Provide the (x, y) coordinate of the cell's center where the given text is located.  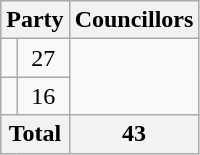
Party (35, 20)
Total (35, 134)
Councillors (134, 20)
27 (43, 58)
16 (43, 96)
43 (134, 134)
